For the text-containing cell, return its midpoint in (X, Y) coordinate format. 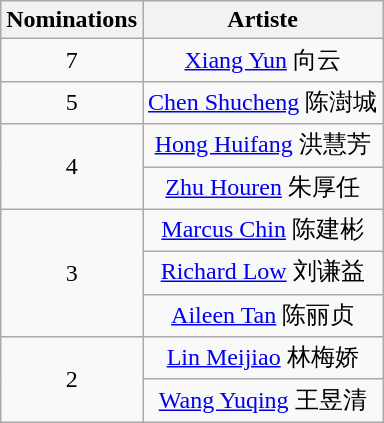
Artiste (262, 20)
2 (72, 380)
Aileen Tan 陈丽贞 (262, 316)
7 (72, 60)
Chen Shucheng 陈澍城 (262, 102)
Wang Yuqing 王昱清 (262, 400)
Nominations (72, 20)
3 (72, 273)
Hong Huifang 洪慧芳 (262, 146)
5 (72, 102)
Marcus Chin 陈建彬 (262, 230)
Richard Low 刘谦益 (262, 274)
4 (72, 166)
Lin Meijiao 林梅娇 (262, 358)
Xiang Yun 向云 (262, 60)
Zhu Houren 朱厚任 (262, 188)
